Scan for the cell matching the given text and deliver its [x, y] coordinate at center. 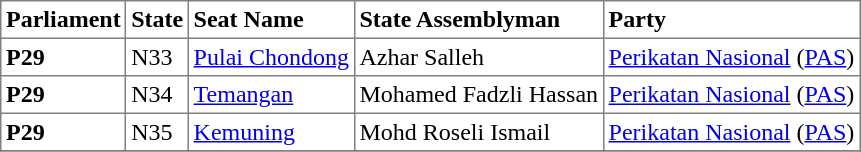
Azhar Salleh [478, 57]
State Assemblyman [478, 20]
Parliament [64, 20]
Mohd Roseli Ismail [478, 132]
Temangan [271, 95]
Pulai Chondong [271, 57]
N34 [157, 95]
Party [731, 20]
State [157, 20]
N33 [157, 57]
N35 [157, 132]
Seat Name [271, 20]
Mohamed Fadzli Hassan [478, 95]
Kemuning [271, 132]
